Identify which cell holds the provided text, then report its (x, y) central coordinate. 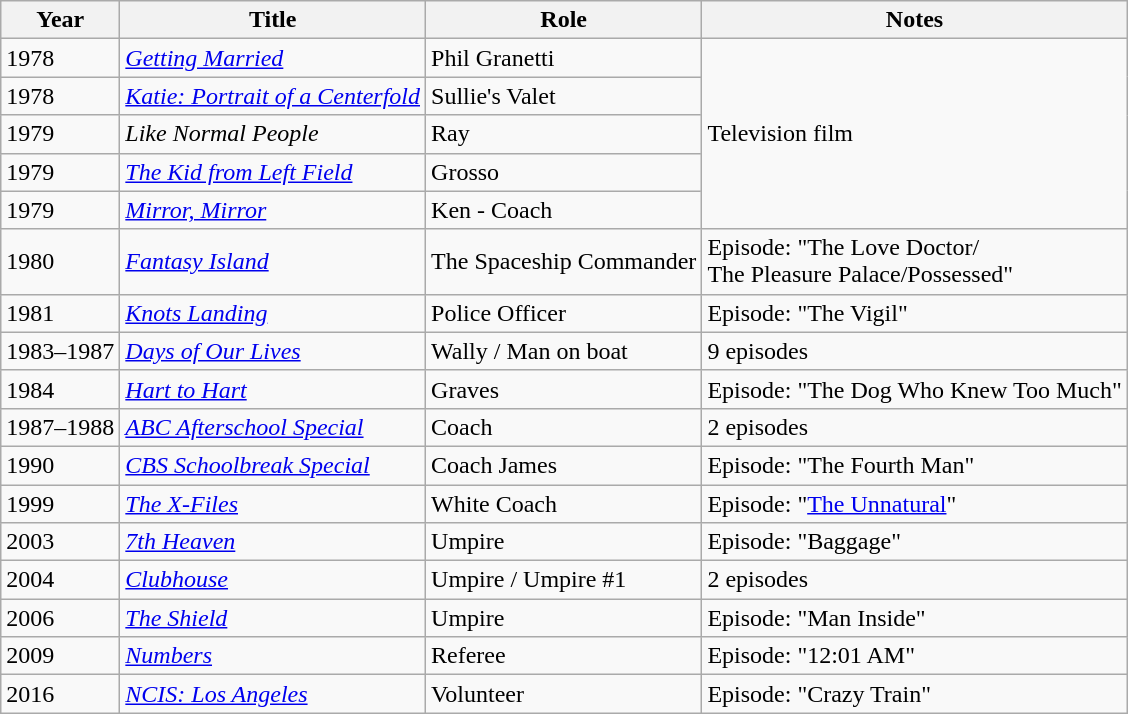
1983–1987 (60, 351)
1990 (60, 465)
ABC Afterschool Special (273, 427)
Katie: Portrait of a Centerfold (273, 96)
Knots Landing (273, 313)
Sullie's Valet (564, 96)
NCIS: Los Angeles (273, 694)
2009 (60, 656)
Getting Married (273, 58)
Year (60, 20)
Episode: "12:01 AM" (914, 656)
Coach James (564, 465)
The Spaceship Commander (564, 262)
Title (273, 20)
1987–1988 (60, 427)
Umpire / Umpire #1 (564, 580)
Episode: "The Fourth Man" (914, 465)
Referee (564, 656)
Episode: "The Vigil" (914, 313)
Ray (564, 134)
Clubhouse (273, 580)
Phil Granetti (564, 58)
Like Normal People (273, 134)
1980 (60, 262)
Grosso (564, 172)
Episode: "Baggage" (914, 542)
Episode: "The Unnatural" (914, 503)
Episode: "The Dog Who Knew Too Much" (914, 389)
Police Officer (564, 313)
Coach (564, 427)
Volunteer (564, 694)
The Kid from Left Field (273, 172)
1999 (60, 503)
Graves (564, 389)
Fantasy Island (273, 262)
Television film (914, 134)
Ken - Coach (564, 210)
2004 (60, 580)
Episode: "Man Inside" (914, 618)
Episode: "Crazy Train" (914, 694)
Days of Our Lives (273, 351)
Episode: "The Love Doctor/The Pleasure Palace/Possessed" (914, 262)
White Coach (564, 503)
The Shield (273, 618)
Role (564, 20)
1984 (60, 389)
Numbers (273, 656)
CBS Schoolbreak Special (273, 465)
2003 (60, 542)
Mirror, Mirror (273, 210)
7th Heaven (273, 542)
Wally / Man on boat (564, 351)
2016 (60, 694)
Hart to Hart (273, 389)
Notes (914, 20)
1981 (60, 313)
The X-Files (273, 503)
9 episodes (914, 351)
2006 (60, 618)
